From the cell containing the given text, extract its center point as [X, Y] coordinate. 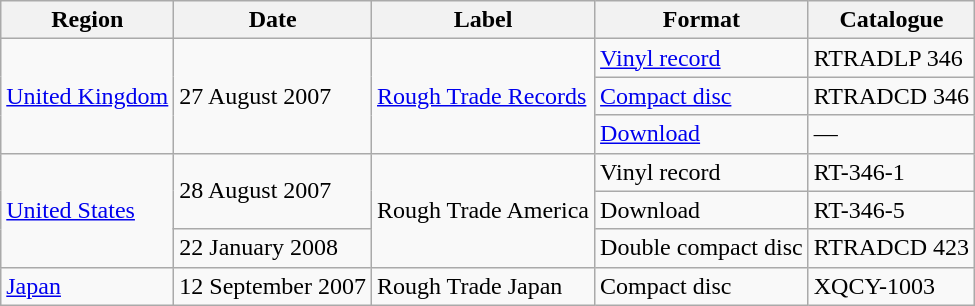
RT-346-5 [891, 210]
Japan [88, 286]
Rough Trade America [484, 210]
RT-346-1 [891, 172]
RTRADLP 346 [891, 58]
RTRADCD 423 [891, 248]
Rough Trade Japan [484, 286]
RTRADCD 346 [891, 96]
Double compact disc [702, 248]
XQCY-1003 [891, 286]
United Kingdom [88, 96]
27 August 2007 [273, 96]
Region [88, 20]
28 August 2007 [273, 191]
Format [702, 20]
12 September 2007 [273, 286]
22 January 2008 [273, 248]
Label [484, 20]
Catalogue [891, 20]
Rough Trade Records [484, 96]
United States [88, 210]
Date [273, 20]
— [891, 134]
